Determine the [x, y] coordinate at the center of the cell enclosing the given text.  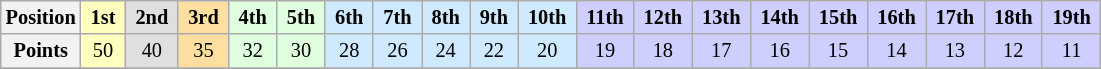
12 [1013, 51]
Points [41, 51]
9th [494, 17]
17th [955, 17]
2nd [152, 17]
30 [301, 51]
22 [494, 51]
14th [779, 17]
20 [547, 51]
15 [838, 51]
3rd [203, 17]
8th [446, 17]
18th [1013, 17]
11th [604, 17]
6th [349, 17]
17 [721, 51]
1st [104, 17]
12th [663, 17]
35 [203, 51]
Position [41, 17]
16th [896, 17]
13 [955, 51]
13th [721, 17]
18 [663, 51]
14 [896, 51]
50 [104, 51]
7th [397, 17]
40 [152, 51]
10th [547, 17]
5th [301, 17]
4th [253, 17]
16 [779, 51]
28 [349, 51]
15th [838, 17]
26 [397, 51]
19th [1071, 17]
11 [1071, 51]
19 [604, 51]
32 [253, 51]
24 [446, 51]
